Capture the cell that displays the provided text and extract its (x, y) central coordinate. 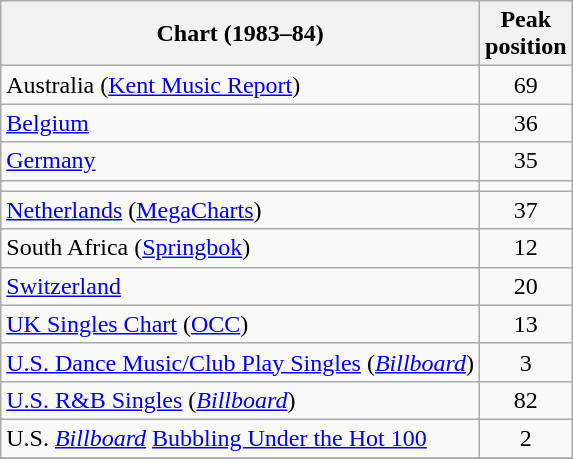
South Africa (Springbok) (240, 248)
12 (526, 248)
13 (526, 324)
Chart (1983–84) (240, 34)
Germany (240, 161)
U.S. Billboard Bubbling Under the Hot 100 (240, 438)
35 (526, 161)
Australia (Kent Music Report) (240, 85)
3 (526, 362)
UK Singles Chart (OCC) (240, 324)
Peakposition (526, 34)
U.S. Dance Music/Club Play Singles (Billboard) (240, 362)
20 (526, 286)
Netherlands (MegaCharts) (240, 210)
37 (526, 210)
36 (526, 123)
Switzerland (240, 286)
82 (526, 400)
69 (526, 85)
Belgium (240, 123)
U.S. R&B Singles (Billboard) (240, 400)
2 (526, 438)
